Find where the given text appears and provide that cell's center as (X, Y) coordinate. 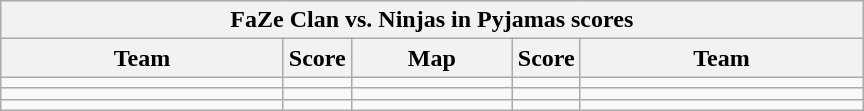
FaZe Clan vs. Ninjas in Pyjamas scores (432, 20)
Map (432, 58)
